Locate the cell with the specified text and output its (x, y) center coordinate. 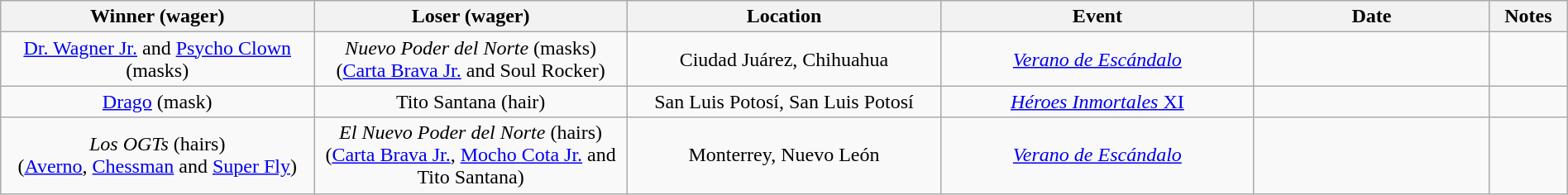
San Luis Potosí, San Luis Potosí (784, 102)
Drago (mask) (157, 102)
Ciudad Juárez, Chihuahua (784, 59)
Date (1371, 17)
Tito Santana (hair) (471, 102)
Monterrey, Nuevo León (784, 155)
Los OGTs (hairs)(Averno, Chessman and Super Fly) (157, 155)
El Nuevo Poder del Norte (hairs) (Carta Brava Jr., Mocho Cota Jr. and Tito Santana) (471, 155)
Location (784, 17)
Loser (wager) (471, 17)
Héroes Inmortales XI (1097, 102)
Winner (wager) (157, 17)
Dr. Wagner Jr. and Psycho Clown (masks) (157, 59)
Notes (1528, 17)
Event (1097, 17)
Nuevo Poder del Norte (masks)(Carta Brava Jr. and Soul Rocker) (471, 59)
